Output the (X, Y) coordinate of the center of the cell containing the given text.  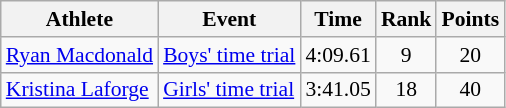
3:41.05 (338, 90)
9 (406, 55)
Event (229, 19)
20 (470, 55)
Ryan Macdonald (80, 55)
4:09.61 (338, 55)
Athlete (80, 19)
Girls' time trial (229, 90)
Kristina Laforge (80, 90)
40 (470, 90)
18 (406, 90)
Points (470, 19)
Rank (406, 19)
Time (338, 19)
Boys' time trial (229, 55)
